Return the (x, y) coordinate for the center point of the cell that contains the specified text.  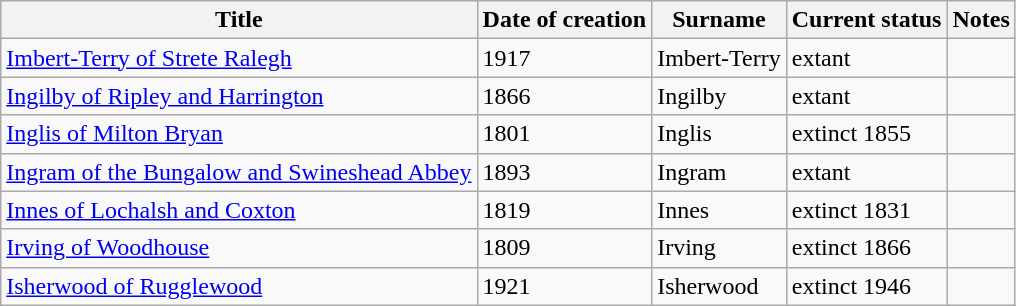
1866 (564, 96)
1809 (564, 248)
Date of creation (564, 20)
Irving of Woodhouse (239, 248)
Imbert-Terry of Strete Ralegh (239, 58)
extinct 1946 (866, 286)
Ingilby of Ripley and Harrington (239, 96)
1917 (564, 58)
Current status (866, 20)
Inglis of Milton Bryan (239, 134)
1893 (564, 172)
Imbert-Terry (720, 58)
Ingram (720, 172)
extinct 1866 (866, 248)
Innes (720, 210)
extinct 1855 (866, 134)
Isherwood (720, 286)
Notes (981, 20)
1921 (564, 286)
Title (239, 20)
1819 (564, 210)
Inglis (720, 134)
Ingilby (720, 96)
Surname (720, 20)
1801 (564, 134)
Ingram of the Bungalow and Swineshead Abbey (239, 172)
extinct 1831 (866, 210)
Isherwood of Rugglewood (239, 286)
Irving (720, 248)
Innes of Lochalsh and Coxton (239, 210)
